Output the (X, Y) coordinate of the center of the cell containing the given text.  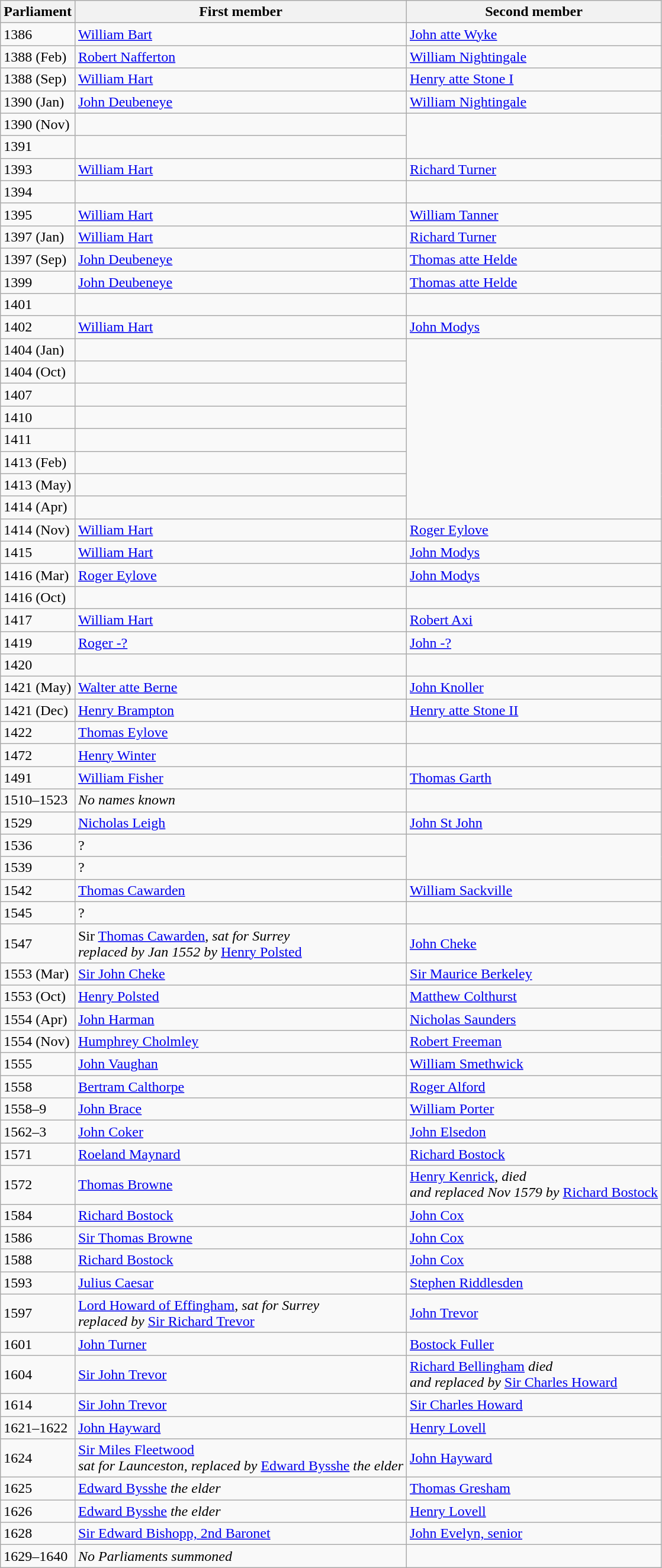
Julius Caesar (240, 1283)
Humphrey Cholmley (240, 1042)
Sir Charles Howard (534, 1405)
1597 (38, 1313)
1390 (Jan) (38, 102)
1554 (Nov) (38, 1042)
Richard Bellingham died and replaced by Sir Charles Howard (534, 1374)
Thomas Cawarden (240, 890)
Sir Miles Fleetwood sat for Launceston, replaced by Edward Bysshe the elder (240, 1458)
1388 (Sep) (38, 79)
Thomas Gresham (534, 1489)
1421 (May) (38, 688)
1397 (Jan) (38, 237)
John Coker (240, 1132)
Henry Winter (240, 755)
John Trevor (534, 1313)
John Brace (240, 1109)
1542 (38, 890)
William Tanner (534, 214)
1536 (38, 845)
Stephen Riddlesden (534, 1283)
Henry Kenrick, died and replaced Nov 1579 by Richard Bostock (534, 1185)
Nicholas Leigh (240, 823)
1562–3 (38, 1132)
1553 (Oct) (38, 996)
1390 (Nov) (38, 124)
1397 (Sep) (38, 259)
1417 (38, 620)
1391 (38, 147)
Thomas Garth (534, 778)
1584 (38, 1215)
Thomas Eylove (240, 733)
John Harman (240, 1019)
1393 (38, 169)
Parliament (38, 12)
John -? (534, 642)
Sir Thomas Cawarden, sat for Surrey replaced by Jan 1552 by Henry Polsted (240, 944)
1553 (Mar) (38, 974)
Matthew Colthurst (534, 996)
1419 (38, 642)
1529 (38, 823)
Sir John Cheke (240, 974)
1407 (38, 395)
John Vaughan (240, 1064)
Henry Brampton (240, 710)
1414 (Apr) (38, 507)
Lord Howard of Effingham, sat for Surrey replaced by Sir Richard Trevor (240, 1313)
1621–1622 (38, 1427)
Sir Edward Bishopp, 2nd Baronet (240, 1534)
William Smethwick (534, 1064)
1401 (38, 305)
1410 (38, 417)
1388 (Feb) (38, 57)
Second member (534, 12)
1394 (38, 192)
1422 (38, 733)
1629–1640 (38, 1556)
1555 (38, 1064)
1628 (38, 1534)
1414 (Nov) (38, 530)
John Elsedon (534, 1132)
1601 (38, 1344)
Nicholas Saunders (534, 1019)
1554 (Apr) (38, 1019)
1386 (38, 34)
Robert Nafferton (240, 57)
Robert Axi (534, 620)
1624 (38, 1458)
William Bart (240, 34)
Thomas Browne (240, 1185)
John St John (534, 823)
Roger -? (240, 642)
1491 (38, 778)
Henry atte Stone I (534, 79)
John atte Wyke (534, 34)
1472 (38, 755)
1558–9 (38, 1109)
No Parliaments summoned (240, 1556)
Walter atte Berne (240, 688)
1395 (38, 214)
1539 (38, 868)
No names known (240, 800)
1588 (38, 1260)
William Sackville (534, 890)
Henry atte Stone II (534, 710)
1626 (38, 1511)
1421 (Dec) (38, 710)
1415 (38, 552)
Roger Alford (534, 1087)
Sir Maurice Berkeley (534, 974)
1572 (38, 1185)
1558 (38, 1087)
Henry Polsted (240, 996)
1413 (Feb) (38, 462)
1571 (38, 1154)
Robert Freeman (534, 1042)
1399 (38, 282)
1625 (38, 1489)
1413 (May) (38, 485)
1614 (38, 1405)
William Porter (534, 1109)
1411 (38, 440)
1420 (38, 665)
William Fisher (240, 778)
1545 (38, 913)
John Turner (240, 1344)
Sir Thomas Browne (240, 1238)
John Cheke (534, 944)
Roeland Maynard (240, 1154)
First member (240, 12)
1593 (38, 1283)
1510–1523 (38, 800)
1416 (Mar) (38, 575)
1416 (Oct) (38, 597)
1404 (Oct) (38, 372)
1547 (38, 944)
1402 (38, 327)
John Knoller (534, 688)
1586 (38, 1238)
1404 (Jan) (38, 350)
1604 (38, 1374)
Bostock Fuller (534, 1344)
John Evelyn, senior (534, 1534)
Bertram Calthorpe (240, 1087)
